Detect which cell encompasses the target text, then output its (X, Y) center coordinate. 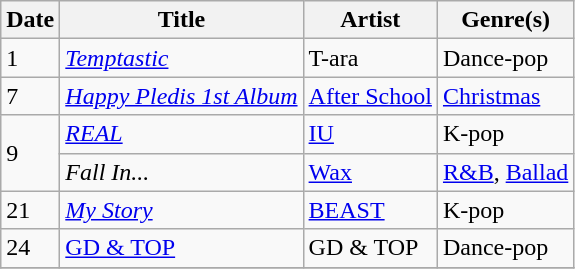
9 (30, 153)
BEAST (370, 210)
Wax (370, 172)
Happy Pledis 1st Album (182, 96)
REAL (182, 134)
IU (370, 134)
R&B, Ballad (505, 172)
21 (30, 210)
24 (30, 248)
Title (182, 20)
1 (30, 58)
Fall In... (182, 172)
7 (30, 96)
After School (370, 96)
T-ara (370, 58)
Christmas (505, 96)
Genre(s) (505, 20)
Artist (370, 20)
Date (30, 20)
Temptastic (182, 58)
My Story (182, 210)
